Return [x, y] of the center of cell containing provided text 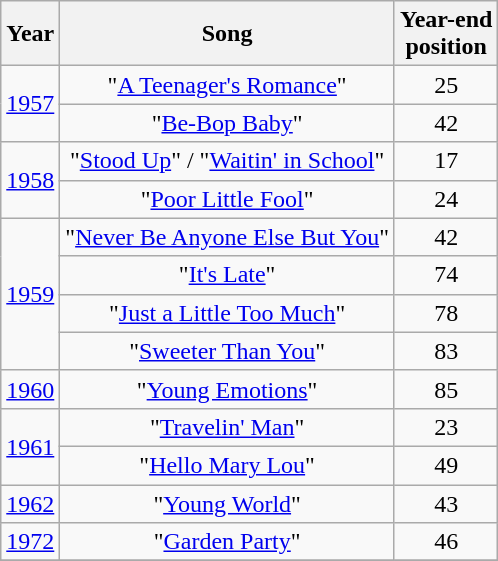
"Poor Little Fool" [228, 199]
Year [30, 34]
"Garden Party" [228, 542]
46 [446, 542]
1959 [30, 294]
85 [446, 389]
24 [446, 199]
"Hello Mary Lou" [228, 465]
Year-endposition [446, 34]
83 [446, 351]
1961 [30, 446]
1972 [30, 542]
43 [446, 503]
25 [446, 85]
Song [228, 34]
1962 [30, 503]
49 [446, 465]
74 [446, 275]
"Young Emotions" [228, 389]
"Sweeter Than You" [228, 351]
1957 [30, 104]
1960 [30, 389]
"It's Late" [228, 275]
"Be-Bop Baby" [228, 123]
"Just a Little Too Much" [228, 313]
"Stood Up" / "Waitin' in School" [228, 161]
78 [446, 313]
"Young World" [228, 503]
17 [446, 161]
"A Teenager's Romance" [228, 85]
"Travelin' Man" [228, 427]
1958 [30, 180]
23 [446, 427]
"Never Be Anyone Else But You" [228, 237]
